Return the [X, Y] coordinate for the center point of the cell that contains the specified text.  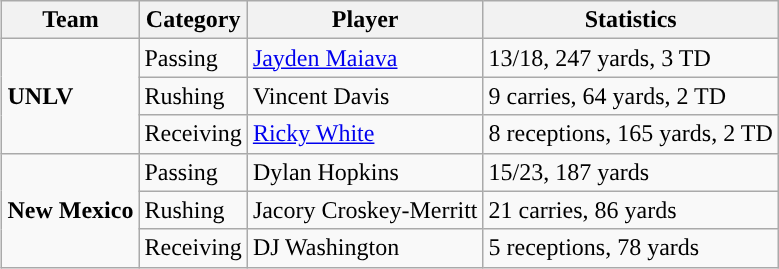
UNLV [70, 96]
13/18, 247 yards, 3 TD [630, 58]
Statistics [630, 20]
Ricky White [365, 134]
21 carries, 86 yards [630, 210]
Team [70, 20]
Player [365, 20]
DJ Washington [365, 248]
Jayden Maiava [365, 58]
15/23, 187 yards [630, 172]
8 receptions, 165 yards, 2 TD [630, 134]
Dylan Hopkins [365, 172]
Category [193, 20]
New Mexico [70, 210]
5 receptions, 78 yards [630, 248]
Vincent Davis [365, 96]
9 carries, 64 yards, 2 TD [630, 96]
Jacory Croskey-Merritt [365, 210]
